For the text-containing cell, return its midpoint in (x, y) coordinate format. 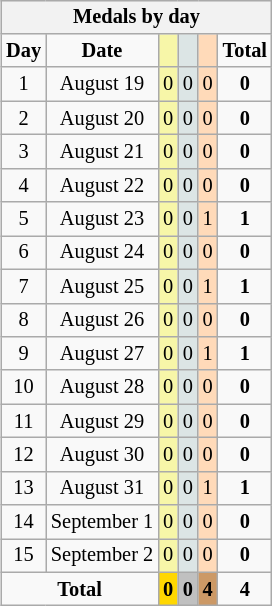
August 31 (102, 488)
6 (24, 253)
7 (24, 286)
August 30 (102, 455)
9 (24, 354)
Day (24, 51)
8 (24, 320)
August 20 (102, 118)
11 (24, 421)
14 (24, 522)
September 1 (102, 522)
August 27 (102, 354)
August 24 (102, 253)
12 (24, 455)
August 19 (102, 84)
10 (24, 387)
August 28 (102, 387)
Date (102, 51)
August 26 (102, 320)
August 25 (102, 286)
15 (24, 556)
5 (24, 219)
August 21 (102, 152)
Medals by day (136, 17)
2 (24, 118)
August 22 (102, 185)
September 2 (102, 556)
13 (24, 488)
3 (24, 152)
August 29 (102, 421)
August 23 (102, 219)
